Pinpoint the cell where the given text exists, returning its [x, y] midpoint coordinate. 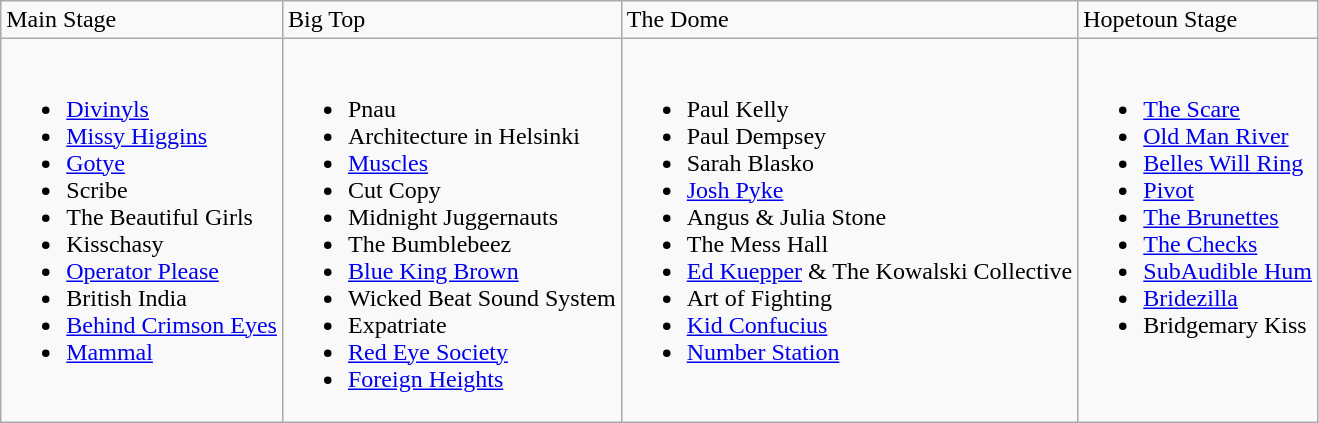
DivinylsMissy HigginsGotyeScribeThe Beautiful GirlsKisschasyOperator PleaseBritish IndiaBehind Crimson EyesMammal [142, 230]
Hopetoun Stage [1198, 20]
The Dome [850, 20]
Big Top [452, 20]
Main Stage [142, 20]
The ScareOld Man RiverBelles Will RingPivotThe BrunettesThe ChecksSubAudible HumBridezillaBridgemary Kiss [1198, 230]
